Pinpoint the cell where the given text exists, returning its [x, y] midpoint coordinate. 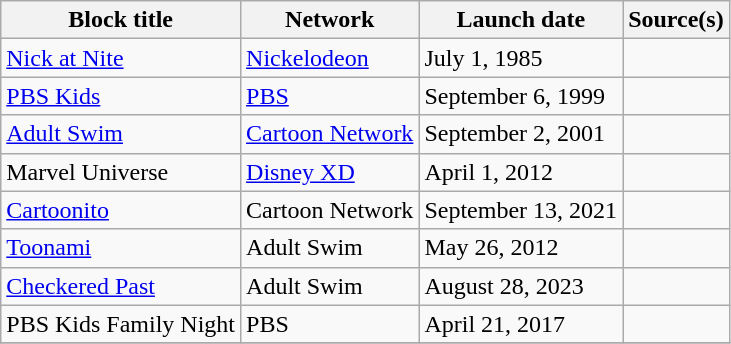
September 6, 1999 [521, 96]
Nick at Nite [121, 58]
Block title [121, 20]
September 13, 2021 [521, 210]
July 1, 1985 [521, 58]
Network [330, 20]
PBS Kids Family Night [121, 324]
May 26, 2012 [521, 248]
Launch date [521, 20]
April 1, 2012 [521, 172]
August 28, 2023 [521, 286]
Marvel Universe [121, 172]
Cartoonito [121, 210]
Toonami [121, 248]
Disney XD [330, 172]
Nickelodeon [330, 58]
Checkered Past [121, 286]
April 21, 2017 [521, 324]
Source(s) [676, 20]
PBS Kids [121, 96]
September 2, 2001 [521, 134]
